Extract the [X, Y] coordinate from the center of the cell holding the provided text.  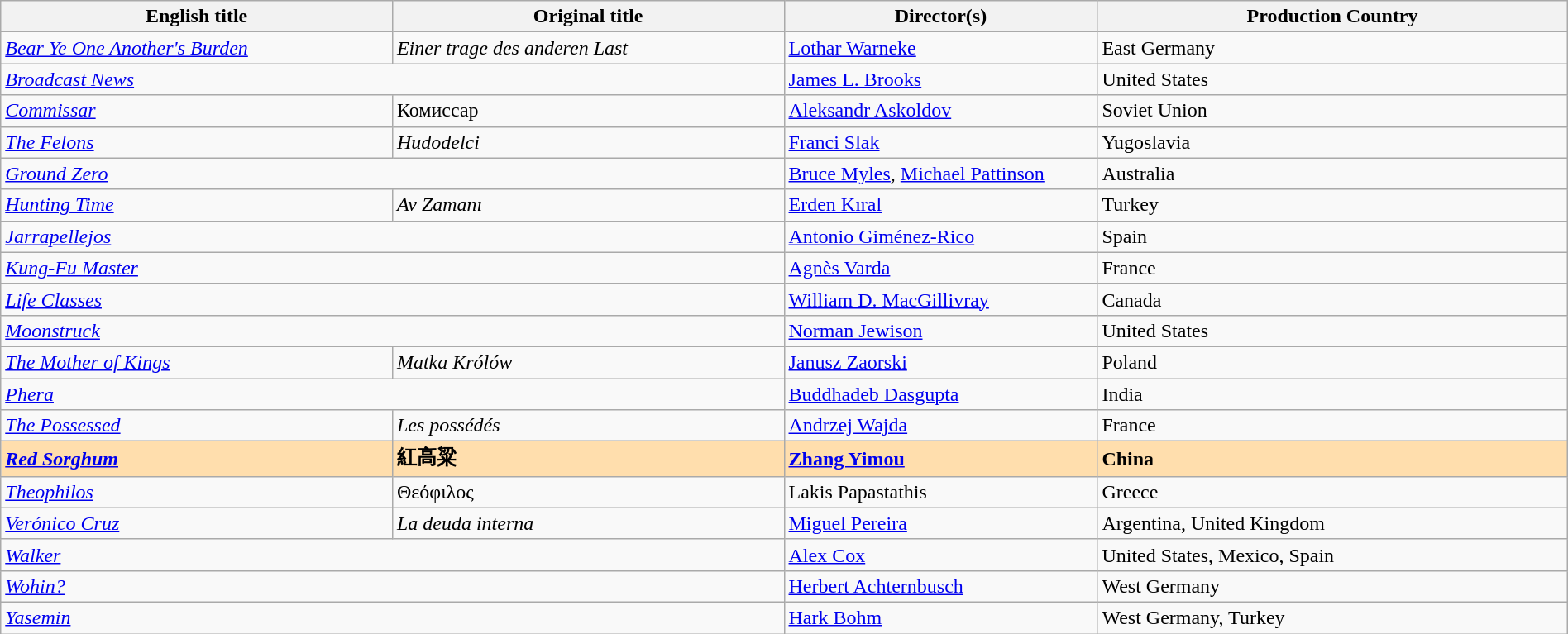
Einer trage des anderen Last [588, 48]
Lothar Warneke [941, 48]
The Felons [197, 142]
Miguel Pereira [941, 523]
Wohin? [392, 586]
Soviet Union [1332, 111]
Theophilos [197, 492]
La deuda interna [588, 523]
Aleksandr Askoldov [941, 111]
Phera [392, 394]
Production Country [1332, 17]
English title [197, 17]
Spain [1332, 236]
Bruce Myles, Michael Pattinson [941, 174]
Zhang Yimou [941, 460]
Av Zamanı [588, 205]
United States, Mexico, Spain [1332, 555]
William D. MacGillivray [941, 299]
West Germany [1332, 586]
Director(s) [941, 17]
Turkey [1332, 205]
Herbert Achternbusch [941, 586]
Les possédés [588, 426]
Life Classes [392, 299]
Verónico Cruz [197, 523]
Hudodelci [588, 142]
Argentina, United Kingdom [1332, 523]
Комиссар [588, 111]
The Possessed [197, 426]
Greece [1332, 492]
Kung-Fu Master [392, 268]
Yasemin [392, 617]
Franci Slak [941, 142]
Hunting Time [197, 205]
Moonstruck [392, 331]
Yugoslavia [1332, 142]
The Mother of Kings [197, 362]
Bear Ye One Another's Burden [197, 48]
Θεόφιλος [588, 492]
Original title [588, 17]
Erden Kıral [941, 205]
East Germany [1332, 48]
Canada [1332, 299]
Australia [1332, 174]
Hark Bohm [941, 617]
James L. Brooks [941, 79]
Walker [392, 555]
Ground Zero [392, 174]
China [1332, 460]
Agnès Varda [941, 268]
Commissar [197, 111]
Antonio Giménez-Rico [941, 236]
Matka Królów [588, 362]
Lakis Papastathis [941, 492]
India [1332, 394]
Andrzej Wajda [941, 426]
Janusz Zaorski [941, 362]
West Germany, Turkey [1332, 617]
紅高粱 [588, 460]
Buddhadeb Dasgupta [941, 394]
Red Sorghum [197, 460]
Poland [1332, 362]
Jarrapellejos [392, 236]
Broadcast News [392, 79]
Norman Jewison [941, 331]
Alex Cox [941, 555]
